Find where the given text appears and provide that cell's center as (X, Y) coordinate. 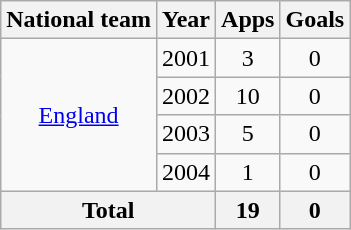
Goals (315, 20)
19 (248, 210)
2003 (186, 134)
2002 (186, 96)
10 (248, 96)
1 (248, 172)
Total (108, 210)
5 (248, 134)
3 (248, 58)
Apps (248, 20)
Year (186, 20)
2004 (186, 172)
National team (79, 20)
England (79, 115)
2001 (186, 58)
